Output the [x, y] coordinate of the center of the cell containing the given text.  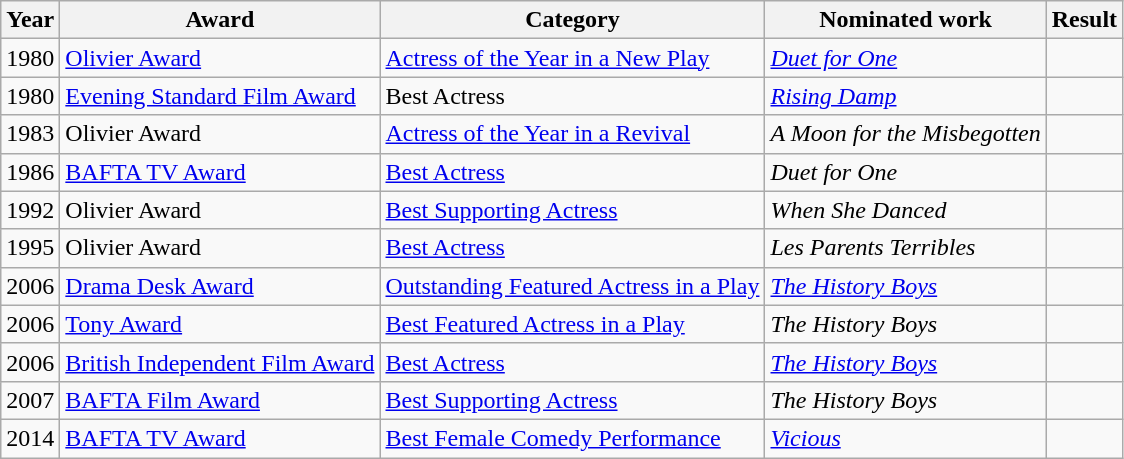
2014 [30, 438]
Evening Standard Film Award [220, 96]
British Independent Film Award [220, 362]
BAFTA Film Award [220, 400]
Result [1084, 20]
1986 [30, 172]
Category [572, 20]
Rising Damp [906, 96]
Vicious [906, 438]
Outstanding Featured Actress in a Play [572, 286]
A Moon for the Misbegotten [906, 134]
Actress of the Year in a New Play [572, 58]
Nominated work [906, 20]
When She Danced [906, 210]
Tony Award [220, 324]
2007 [30, 400]
Best Female Comedy Performance [572, 438]
1995 [30, 248]
Best Featured Actress in a Play [572, 324]
1992 [30, 210]
Award [220, 20]
Year [30, 20]
Les Parents Terribles [906, 248]
Actress of the Year in a Revival [572, 134]
1983 [30, 134]
Drama Desk Award [220, 286]
